Search for the cell housing the specified text and yield its [X, Y] center coordinate. 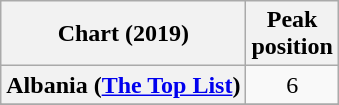
Chart (2019) [124, 34]
Albania (The Top List) [124, 85]
6 [292, 85]
Peakposition [292, 34]
